For the text-containing cell, return its midpoint in [x, y] coordinate format. 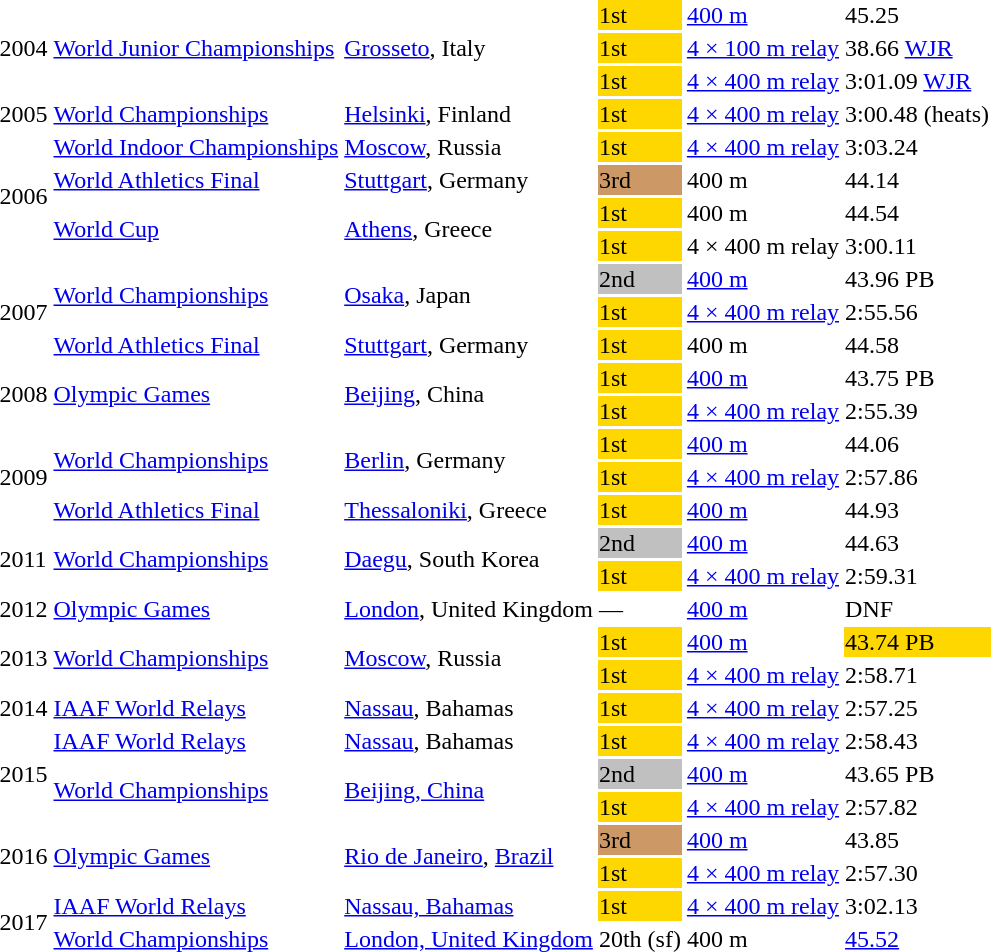
2:57.82 [918, 807]
43.65 PB [918, 774]
3:02.13 [918, 906]
Rio de Janeiro, Brazil [469, 856]
44.93 [918, 510]
43.75 PB [918, 378]
Grosseto, Italy [469, 48]
44.14 [918, 180]
Athens, Greece [469, 230]
Thessaloniki, Greece [469, 510]
45.25 [918, 15]
44.58 [918, 345]
2:55.39 [918, 411]
2:57.30 [918, 873]
2:58.71 [918, 675]
44.54 [918, 213]
43.96 PB [918, 279]
World Indoor Championships [196, 147]
2:57.86 [918, 477]
Berlin, Germany [469, 460]
3:03.24 [918, 147]
Helsinki, Finland [469, 114]
2:59.31 [918, 576]
— [640, 609]
43.85 [918, 840]
38.66 WJR [918, 48]
3:00.11 [918, 246]
2:57.25 [918, 708]
DNF [918, 609]
2:58.43 [918, 741]
3:01.09 WJR [918, 81]
4 × 100 m relay [762, 48]
London, United Kingdom [469, 609]
43.74 PB [918, 642]
44.63 [918, 543]
Osaka, Japan [469, 296]
World Cup [196, 230]
3:00.48 (heats) [918, 114]
44.06 [918, 444]
2:55.56 [918, 312]
World Junior Championships [196, 48]
Daegu, South Korea [469, 560]
